Determine the [X, Y] coordinate at the center of the cell enclosing the given text.  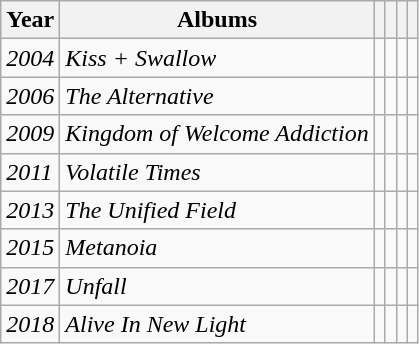
Kiss + Swallow [217, 58]
2011 [30, 172]
Kingdom of Welcome Addiction [217, 134]
2018 [30, 324]
2004 [30, 58]
2013 [30, 210]
Unfall [217, 286]
Volatile Times [217, 172]
Metanoia [217, 248]
The Unified Field [217, 210]
2017 [30, 286]
Alive In New Light [217, 324]
2015 [30, 248]
Albums [217, 20]
2009 [30, 134]
Year [30, 20]
2006 [30, 96]
The Alternative [217, 96]
